Provide the [X, Y] coordinate of the cell's center where the given text is located.  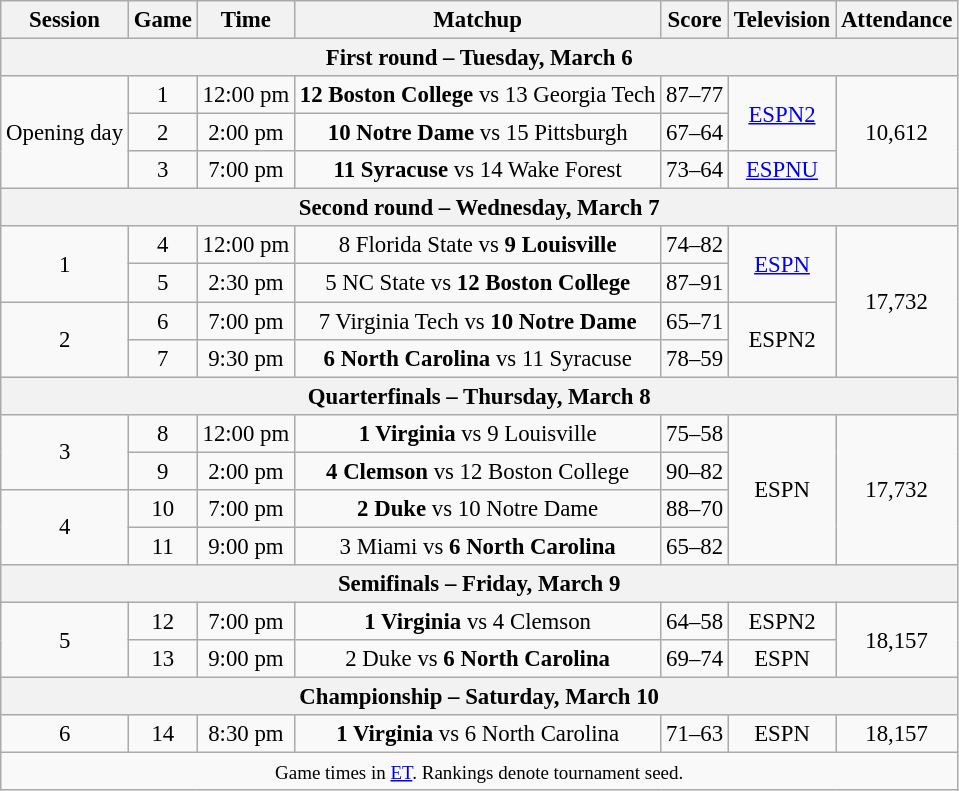
First round – Tuesday, March 6 [480, 58]
Time [246, 20]
65–82 [695, 546]
Championship – Saturday, March 10 [480, 697]
Opening day [65, 132]
67–64 [695, 133]
2 Duke vs 6 North Carolina [478, 659]
90–82 [695, 471]
10,612 [897, 132]
Attendance [897, 20]
3 Miami vs 6 North Carolina [478, 546]
10 Notre Dame vs 15 Pittsburgh [478, 133]
Quarterfinals – Thursday, March 8 [480, 396]
1 Virginia vs 9 Louisville [478, 433]
87–91 [695, 283]
8:30 pm [246, 734]
6 North Carolina vs 11 Syracuse [478, 358]
Matchup [478, 20]
Semifinals – Friday, March 9 [480, 584]
8 Florida State vs 9 Louisville [478, 245]
5 NC State vs 12 Boston College [478, 283]
2 Duke vs 10 Notre Dame [478, 509]
Game times in ET. Rankings denote tournament seed. [480, 772]
11 Syracuse vs 14 Wake Forest [478, 170]
14 [162, 734]
8 [162, 433]
7 [162, 358]
4 Clemson vs 12 Boston College [478, 471]
2:30 pm [246, 283]
87–77 [695, 95]
Session [65, 20]
75–58 [695, 433]
9 [162, 471]
9:30 pm [246, 358]
78–59 [695, 358]
10 [162, 509]
11 [162, 546]
12 [162, 621]
74–82 [695, 245]
88–70 [695, 509]
7 Virginia Tech vs 10 Notre Dame [478, 321]
Score [695, 20]
ESPNU [782, 170]
64–58 [695, 621]
71–63 [695, 734]
12 Boston College vs 13 Georgia Tech [478, 95]
73–64 [695, 170]
13 [162, 659]
65–71 [695, 321]
1 Virginia vs 6 North Carolina [478, 734]
69–74 [695, 659]
Television [782, 20]
Game [162, 20]
1 Virginia vs 4 Clemson [478, 621]
Second round – Wednesday, March 7 [480, 208]
